Determine the [X, Y] coordinate at the center of the cell enclosing the given text.  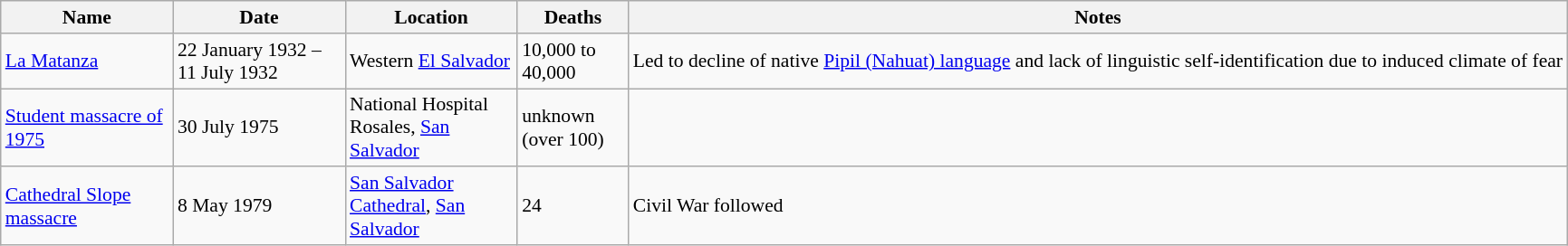
24 [572, 206]
Cathedral Slope massacre [87, 206]
30 July 1975 [259, 128]
Notes [1098, 17]
San Salvador Cathedral, San Salvador [431, 206]
unknown (over 100) [572, 128]
Location [431, 17]
Civil War followed [1098, 206]
Western El Salvador [431, 61]
National Hospital Rosales, San Salvador [431, 128]
Name [87, 17]
Led to decline of native Pipil (Nahuat) language and lack of linguistic self-identification due to induced climate of fear [1098, 61]
Deaths [572, 17]
10,000 to 40,000 [572, 61]
La Matanza [87, 61]
Date [259, 17]
8 May 1979 [259, 206]
Student massacre of 1975 [87, 128]
22 January 1932 – 11 July 1932 [259, 61]
